Locate the cell with the specified text and output its [x, y] center coordinate. 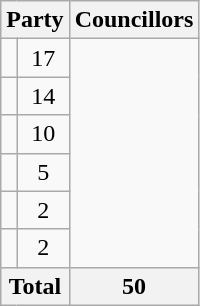
Total [35, 286]
50 [134, 286]
17 [43, 58]
10 [43, 134]
Councillors [134, 20]
5 [43, 172]
14 [43, 96]
Party [35, 20]
